Provide the [X, Y] coordinate of the cell's center where the given text is located.  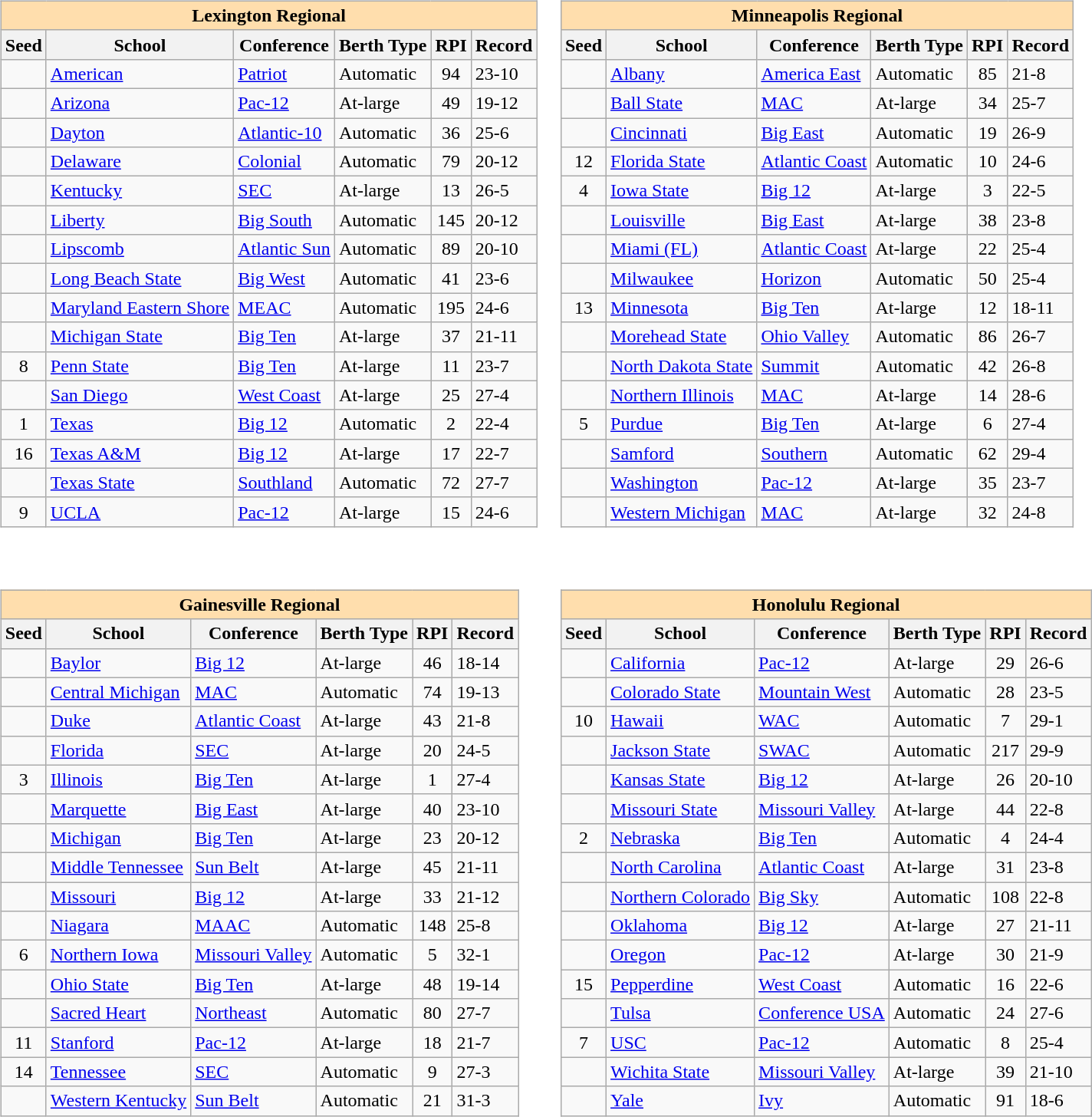
33 [433, 897]
Northeast [253, 1013]
UCLA [140, 512]
Tennessee [118, 1072]
Oklahoma [681, 926]
25-7 [1041, 103]
Purdue [682, 424]
26-6 [1058, 663]
18-14 [485, 663]
Cincinnati [682, 133]
17 [451, 453]
Oregon [681, 955]
Sacred Heart [118, 1013]
Baylor [118, 663]
Atlantic Sun [285, 249]
MEAC [285, 308]
19-12 [504, 103]
18-6 [1058, 1101]
Washington [682, 483]
34 [987, 103]
22 [987, 249]
50 [987, 278]
Nebraska [681, 838]
American [140, 74]
29 [1005, 663]
74 [433, 692]
29-1 [1058, 721]
35 [987, 483]
28-6 [1041, 395]
21-12 [485, 897]
Texas A&M [140, 453]
Florida [118, 750]
79 [451, 162]
22-4 [504, 424]
San Diego [140, 395]
145 [451, 220]
91 [1005, 1101]
Albany [682, 74]
26-5 [504, 191]
Northern Iowa [118, 955]
Texas State [140, 483]
26-8 [1041, 366]
Colonial [285, 162]
29-4 [1041, 453]
Michigan State [140, 337]
19-14 [485, 984]
195 [451, 308]
Summit [814, 366]
Illinois [118, 779]
Florida State [682, 162]
Atlantic-10 [285, 133]
Missouri [118, 897]
Miami (FL) [682, 249]
Yale [681, 1101]
Honolulu Regional [825, 605]
Kentucky [140, 191]
23-6 [504, 278]
WAC [822, 721]
Michigan [118, 838]
Pepperdine [681, 984]
25 [451, 395]
148 [433, 926]
Texas [140, 424]
Big Sky [822, 897]
31 [1005, 867]
19 [987, 133]
Mountain West [822, 692]
45 [433, 867]
46 [433, 663]
40 [433, 809]
24-8 [1041, 512]
Ohio Valley [814, 337]
25-8 [485, 926]
North Carolina [681, 867]
Patriot [285, 74]
22-7 [504, 453]
MAAC [253, 926]
44 [1005, 809]
25-6 [504, 133]
Western Kentucky [118, 1101]
Southland [285, 483]
Lipscomb [140, 249]
Samford [682, 453]
Louisville [682, 220]
Jackson State [681, 750]
Iowa State [682, 191]
Horizon [814, 278]
Niagara [118, 926]
Gainesville Regional [259, 605]
72 [451, 483]
89 [451, 249]
22-6 [1058, 984]
43 [433, 721]
21-9 [1058, 955]
23 [433, 838]
28 [1005, 692]
Marquette [118, 809]
Hawaii [681, 721]
94 [451, 74]
Milwaukee [682, 278]
USC [681, 1043]
Long Beach State [140, 278]
Missouri State [681, 809]
32-1 [485, 955]
41 [451, 278]
37 [451, 337]
48 [433, 984]
Kansas State [681, 779]
Tulsa [681, 1013]
Lexington Regional [268, 15]
Minneapolis Regional [817, 15]
24-4 [1058, 838]
Ball State [682, 103]
24-5 [485, 750]
20 [433, 750]
Conference USA [822, 1013]
38 [987, 220]
California [681, 663]
Arizona [140, 103]
Colorado State [681, 692]
86 [987, 337]
32 [987, 512]
217 [1005, 750]
31-3 [485, 1101]
Central Michigan [118, 692]
Stanford [118, 1043]
Wichita State [681, 1072]
Big West [285, 278]
Ivy [822, 1101]
Minnesota [682, 308]
18 [433, 1043]
26-7 [1041, 337]
29-9 [1058, 750]
30 [1005, 955]
North Dakota State [682, 366]
42 [987, 366]
19-13 [485, 692]
America East [814, 74]
Maryland Eastern Shore [140, 308]
Middle Tennessee [118, 867]
Delaware [140, 162]
Dayton [140, 133]
Ohio State [118, 984]
26-9 [1041, 133]
24 [1005, 1013]
80 [433, 1013]
36 [451, 133]
23-5 [1058, 692]
Northern Colorado [681, 897]
21-10 [1058, 1072]
Morehead State [682, 337]
Big South [285, 220]
85 [987, 74]
Duke [118, 721]
Liberty [140, 220]
21 [433, 1101]
27-3 [485, 1072]
Northern Illinois [682, 395]
27 [1005, 926]
Southern [814, 453]
Western Michigan [682, 512]
39 [1005, 1072]
49 [451, 103]
21-7 [485, 1043]
26 [1005, 779]
SWAC [822, 750]
18-11 [1041, 308]
Penn State [140, 366]
108 [1005, 897]
22-5 [1041, 191]
62 [987, 453]
27-6 [1058, 1013]
